Detect which cell encompasses the target text, then output its [x, y] center coordinate. 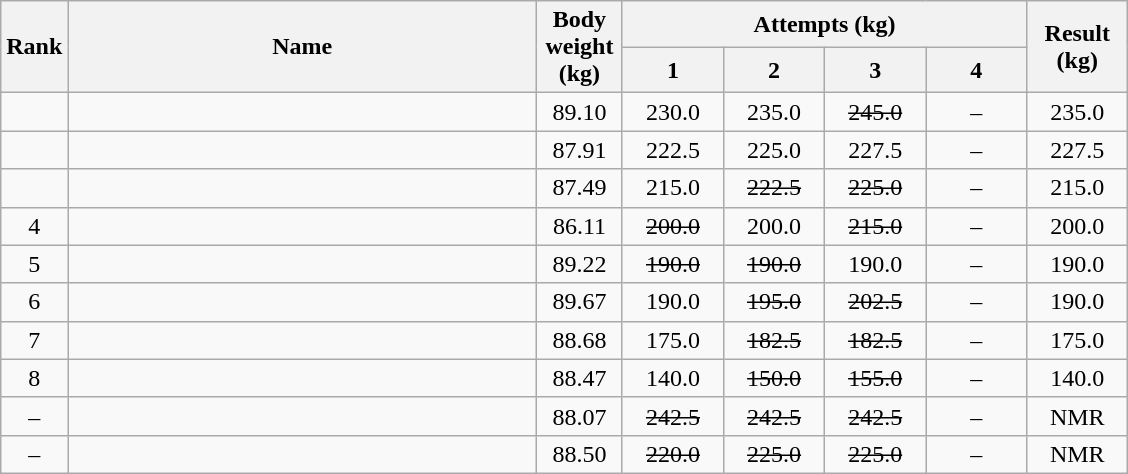
Rank [34, 47]
195.0 [774, 302]
88.07 [579, 416]
88.47 [579, 378]
88.68 [579, 340]
150.0 [774, 378]
89.22 [579, 264]
245.0 [876, 112]
230.0 [672, 112]
5 [34, 264]
2 [774, 70]
1 [672, 70]
89.67 [579, 302]
3 [876, 70]
Body weight (kg) [579, 47]
7 [34, 340]
220.0 [672, 454]
Result (kg) [1078, 47]
87.91 [579, 150]
155.0 [876, 378]
86.11 [579, 226]
8 [34, 378]
Attempts (kg) [824, 24]
6 [34, 302]
87.49 [579, 188]
89.10 [579, 112]
88.50 [579, 454]
202.5 [876, 302]
Name [302, 47]
